Return [x, y] of the center of cell containing provided text 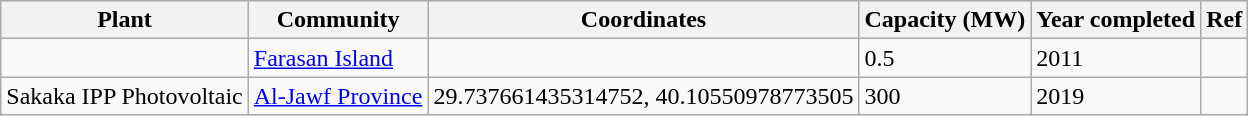
2019 [1116, 96]
300 [945, 96]
Sakaka IPP Photovoltaic [125, 96]
29.737661435314752, 40.10550978773505 [644, 96]
2011 [1116, 58]
Coordinates [644, 20]
Community [338, 20]
Al-Jawf Province [338, 96]
0.5 [945, 58]
Farasan Island [338, 58]
Ref [1224, 20]
Year completed [1116, 20]
Capacity (MW) [945, 20]
Plant [125, 20]
